Output the (X, Y) coordinate of the center of the cell containing the given text.  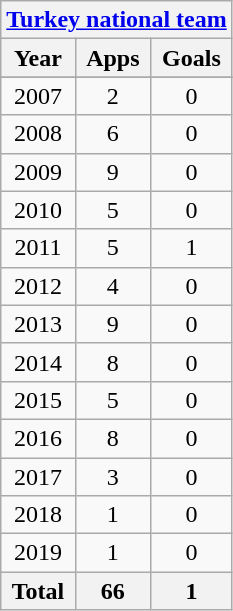
2 (112, 96)
2016 (38, 438)
2013 (38, 324)
2010 (38, 210)
Turkey national team (117, 20)
2009 (38, 172)
Goals (192, 58)
2012 (38, 286)
2015 (38, 400)
Apps (112, 58)
6 (112, 134)
66 (112, 591)
2017 (38, 477)
Total (38, 591)
2011 (38, 248)
Year (38, 58)
2018 (38, 515)
3 (112, 477)
2008 (38, 134)
2007 (38, 96)
4 (112, 286)
2014 (38, 362)
2019 (38, 553)
